Output the [x, y] coordinate of the center of the cell containing the given text.  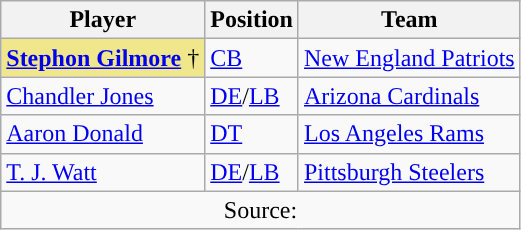
CB [252, 58]
Los Angeles Rams [409, 134]
New England Patriots [409, 58]
DT [252, 134]
Position [252, 20]
Chandler Jones [103, 96]
Player [103, 20]
Source: [260, 210]
Aaron Donald [103, 134]
T. J. Watt [103, 172]
Arizona Cardinals [409, 96]
Pittsburgh Steelers [409, 172]
Team [409, 20]
Stephon Gilmore † [103, 58]
